Return [X, Y] of the center of cell containing provided text 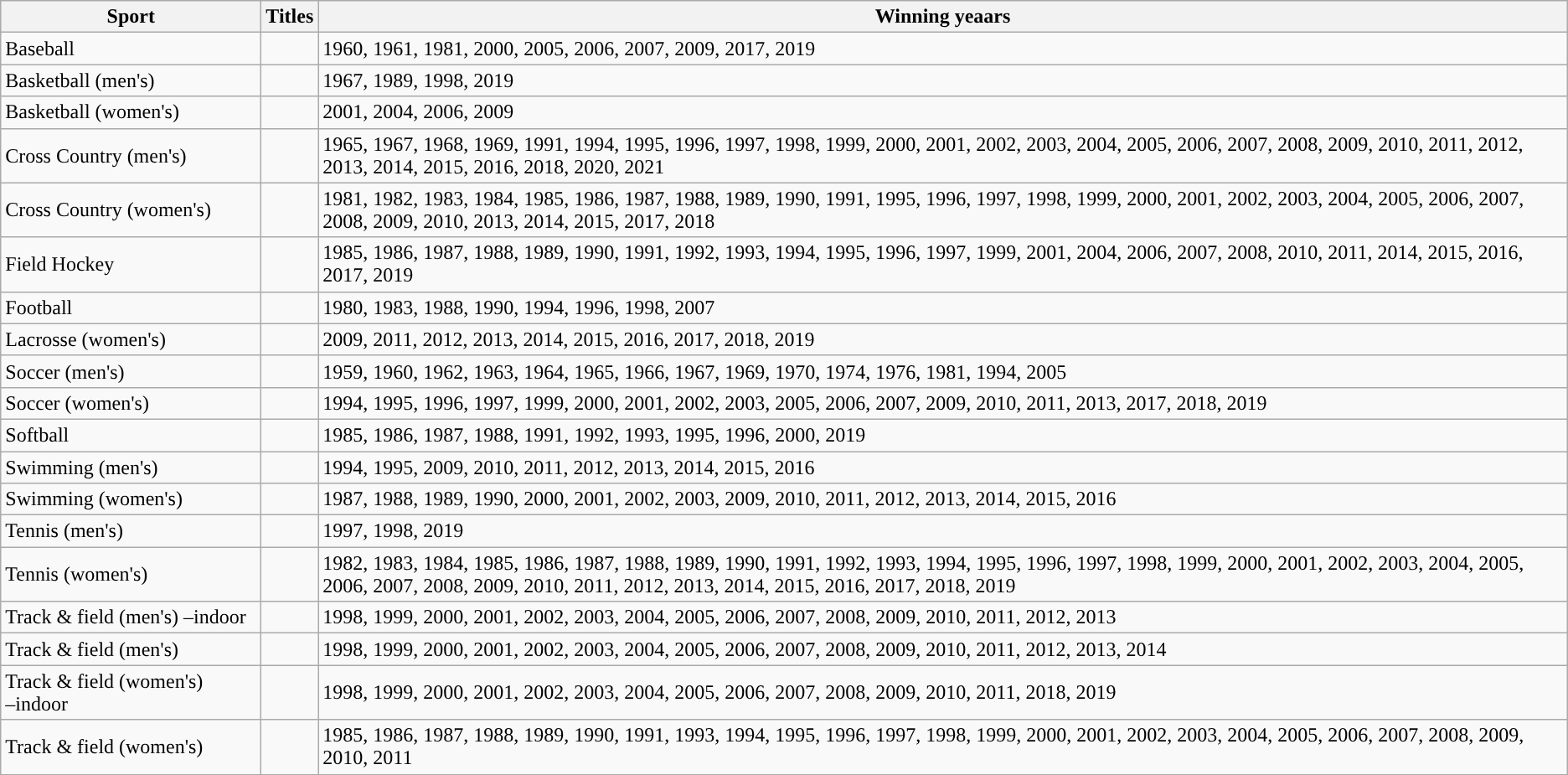
Track & field (men's) –indoor [131, 617]
1998, 1999, 2000, 2001, 2002, 2003, 2004, 2005, 2006, 2007, 2008, 2009, 2010, 2011, 2012, 2013, 2014 [943, 649]
Lacrosse (women's) [131, 339]
Winning yeaars [943, 17]
2009, 2011, 2012, 2013, 2014, 2015, 2016, 2017, 2018, 2019 [943, 339]
1985, 1986, 1987, 1988, 1991, 1992, 1993, 1995, 1996, 2000, 2019 [943, 435]
Basketball (women's) [131, 112]
Track & field (women's) –indoor [131, 692]
Swimming (men's) [131, 467]
Softball [131, 435]
Tennis (men's) [131, 531]
2001, 2004, 2006, 2009 [943, 112]
Track & field (men's) [131, 649]
Track & field (women's) [131, 747]
Soccer (men's) [131, 371]
Soccer (women's) [131, 403]
Cross Country (women's) [131, 209]
Cross Country (men's) [131, 156]
1967, 1989, 1998, 2019 [943, 80]
1994, 1995, 1996, 1997, 1999, 2000, 2001, 2002, 2003, 2005, 2006, 2007, 2009, 2010, 2011, 2013, 2017, 2018, 2019 [943, 403]
1994, 1995, 2009, 2010, 2011, 2012, 2013, 2014, 2015, 2016 [943, 467]
Swimming (women's) [131, 499]
Tennis (women's) [131, 575]
1998, 1999, 2000, 2001, 2002, 2003, 2004, 2005, 2006, 2007, 2008, 2009, 2010, 2011, 2018, 2019 [943, 692]
1960, 1961, 1981, 2000, 2005, 2006, 2007, 2009, 2017, 2019 [943, 49]
Titles [290, 17]
1980, 1983, 1988, 1990, 1994, 1996, 1998, 2007 [943, 307]
Basketball (men's) [131, 80]
Sport [131, 17]
1987, 1988, 1989, 1990, 2000, 2001, 2002, 2003, 2009, 2010, 2011, 2012, 2013, 2014, 2015, 2016 [943, 499]
1998, 1999, 2000, 2001, 2002, 2003, 2004, 2005, 2006, 2007, 2008, 2009, 2010, 2011, 2012, 2013 [943, 617]
1997, 1998, 2019 [943, 531]
1959, 1960, 1962, 1963, 1964, 1965, 1966, 1967, 1969, 1970, 1974, 1976, 1981, 1994, 2005 [943, 371]
Baseball [131, 49]
Field Hockey [131, 265]
Football [131, 307]
